Search for the cell housing the specified text and yield its (X, Y) center coordinate. 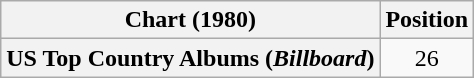
Position (427, 20)
26 (427, 58)
Chart (1980) (190, 20)
US Top Country Albums (Billboard) (190, 58)
